For the text-containing cell, return its midpoint in [X, Y] coordinate format. 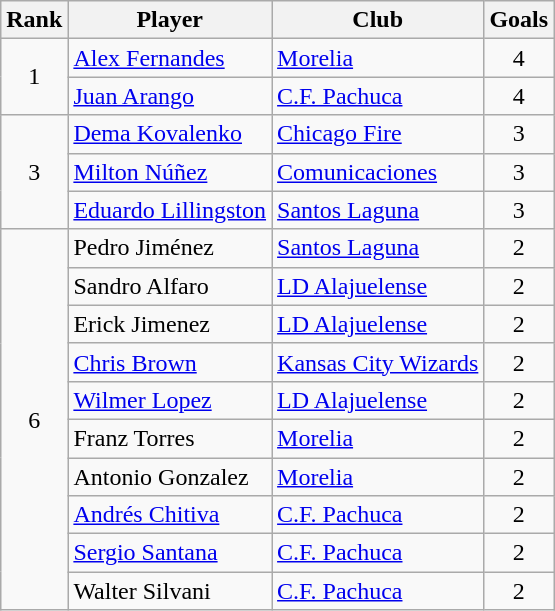
Juan Arango [170, 96]
Walter Silvani [170, 591]
Chris Brown [170, 362]
Wilmer Lopez [170, 400]
Chicago Fire [378, 134]
Milton Núñez [170, 172]
6 [34, 420]
1 [34, 77]
Erick Jimenez [170, 324]
Comunicaciones [378, 172]
Andrés Chitiva [170, 515]
Club [378, 20]
Kansas City Wizards [378, 362]
Antonio Gonzalez [170, 477]
Franz Torres [170, 438]
Player [170, 20]
Rank [34, 20]
Goals [519, 20]
Eduardo Lillingston [170, 210]
Sergio Santana [170, 553]
Pedro Jiménez [170, 248]
Sandro Alfaro [170, 286]
Dema Kovalenko [170, 134]
Alex Fernandes [170, 58]
